Detect which cell encompasses the target text, then output its (X, Y) center coordinate. 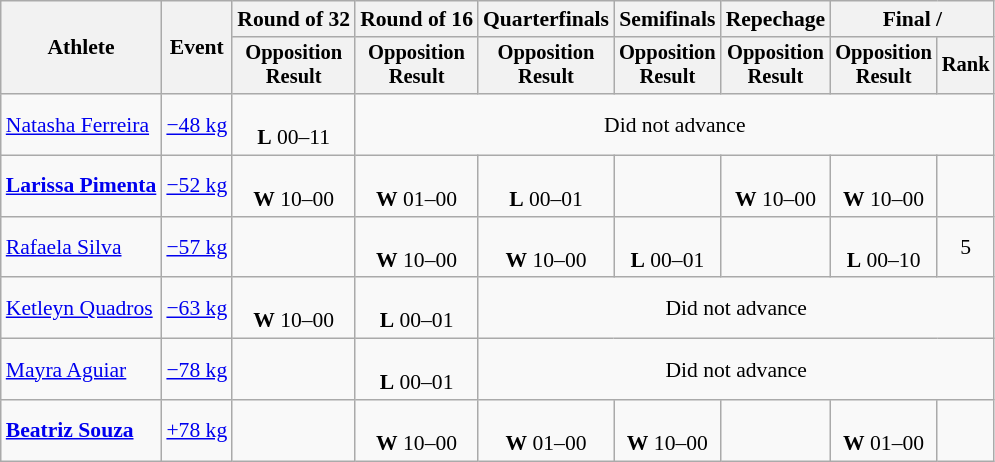
−63 kg (196, 308)
Event (196, 48)
L 00–10 (884, 248)
−52 kg (196, 186)
Athlete (82, 48)
Ketleyn Quadros (82, 308)
Round of 16 (416, 19)
Natasha Ferreira (82, 124)
Final / (912, 19)
+78 kg (196, 430)
Rafaela Silva (82, 248)
−78 kg (196, 370)
−48 kg (196, 124)
Beatriz Souza (82, 430)
Rank (966, 66)
L 00–11 (294, 124)
Larissa Pimenta (82, 186)
Mayra Aguiar (82, 370)
−57 kg (196, 248)
Quarterfinals (546, 19)
Round of 32 (294, 19)
5 (966, 248)
Repechage (776, 19)
Semifinals (668, 19)
